Identify which cell holds the provided text, then report its [X, Y] central coordinate. 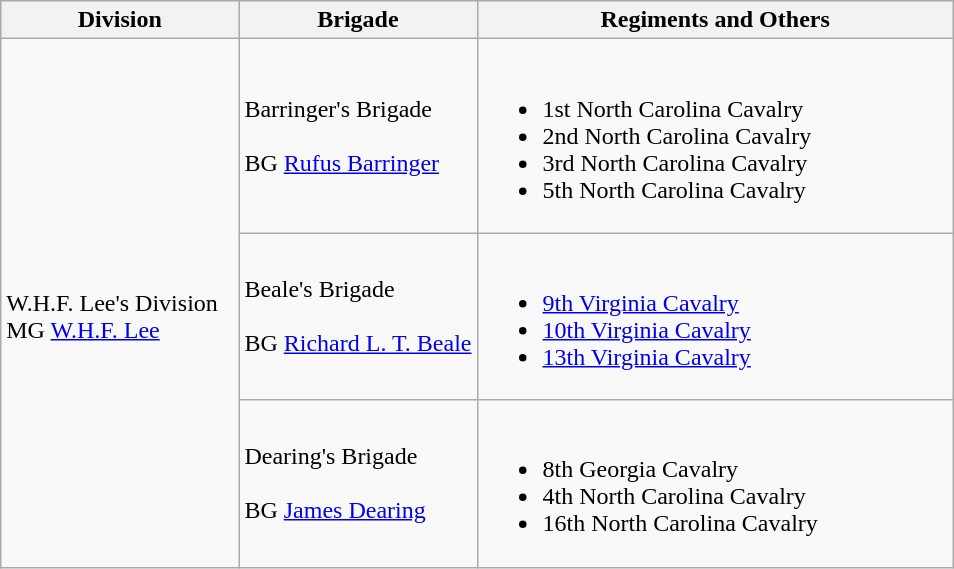
1st North Carolina Cavalry2nd North Carolina Cavalry3rd North Carolina Cavalry5th North Carolina Cavalry [715, 136]
8th Georgia Cavalry4th North Carolina Cavalry16th North Carolina Cavalry [715, 484]
Brigade [358, 20]
Barringer's Brigade BG Rufus Barringer [358, 136]
W.H.F. Lee's Division MG W.H.F. Lee [120, 303]
Dearing's Brigade BG James Dearing [358, 484]
Division [120, 20]
Beale's Brigade BG Richard L. T. Beale [358, 316]
Regiments and Others [715, 20]
9th Virginia Cavalry10th Virginia Cavalry13th Virginia Cavalry [715, 316]
